Output the (x, y) coordinate of the center of the cell containing the given text.  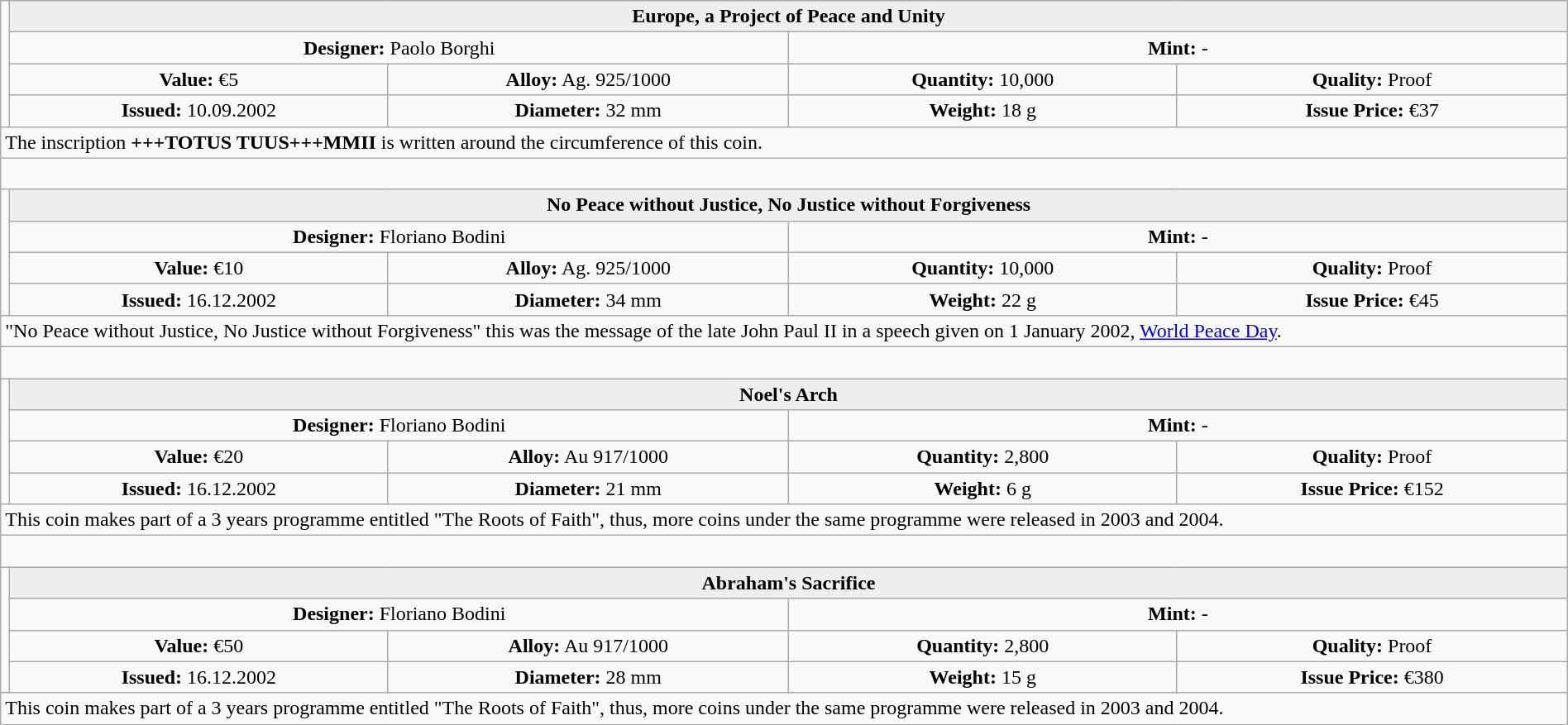
Diameter: 34 mm (589, 299)
Value: €20 (198, 457)
Issue Price: €45 (1372, 299)
Issue Price: €152 (1372, 489)
Europe, a Project of Peace and Unity (789, 17)
Diameter: 21 mm (589, 489)
Value: €50 (198, 646)
Value: €5 (198, 79)
Abraham's Sacrifice (789, 583)
Diameter: 28 mm (589, 677)
Value: €10 (198, 268)
Issue Price: €37 (1372, 111)
Issued: 10.09.2002 (198, 111)
No Peace without Justice, No Justice without Forgiveness (789, 205)
The inscription +++TOTUS TUUS+++MMII is written around the circumference of this coin. (784, 142)
Weight: 6 g (982, 489)
Weight: 22 g (982, 299)
Diameter: 32 mm (589, 111)
Issue Price: €380 (1372, 677)
Noel's Arch (789, 394)
Designer: Paolo Borghi (399, 48)
Weight: 15 g (982, 677)
Weight: 18 g (982, 111)
